Locate the cell with the specified text and output its (x, y) center coordinate. 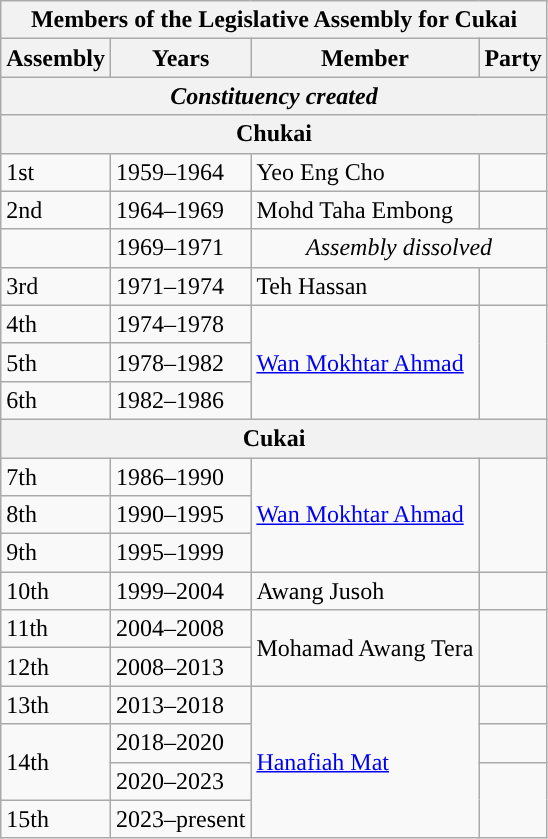
Member (365, 58)
14th (56, 762)
Hanafiah Mat (365, 762)
1959–1964 (180, 172)
Chukai (274, 134)
2013–2018 (180, 705)
6th (56, 400)
13th (56, 705)
2nd (56, 210)
Cukai (274, 438)
Yeo Eng Cho (365, 172)
15th (56, 819)
2018–2020 (180, 743)
2008–2013 (180, 667)
1978–1982 (180, 362)
10th (56, 591)
Awang Jusoh (365, 591)
9th (56, 553)
1964–1969 (180, 210)
Members of the Legislative Assembly for Cukai (274, 20)
2004–2008 (180, 629)
2020–2023 (180, 781)
1995–1999 (180, 553)
1986–1990 (180, 477)
Teh Hassan (365, 286)
Assembly dissolved (399, 248)
1999–2004 (180, 591)
Years (180, 58)
5th (56, 362)
4th (56, 324)
7th (56, 477)
1974–1978 (180, 324)
12th (56, 667)
1990–1995 (180, 515)
1971–1974 (180, 286)
1982–1986 (180, 400)
8th (56, 515)
Constituency created (274, 96)
3rd (56, 286)
Assembly (56, 58)
1st (56, 172)
Mohd Taha Embong (365, 210)
Mohamad Awang Tera (365, 648)
Party (513, 58)
2023–present (180, 819)
1969–1971 (180, 248)
11th (56, 629)
